Provide the (x, y) coordinate of the cell's center where the given text is located.  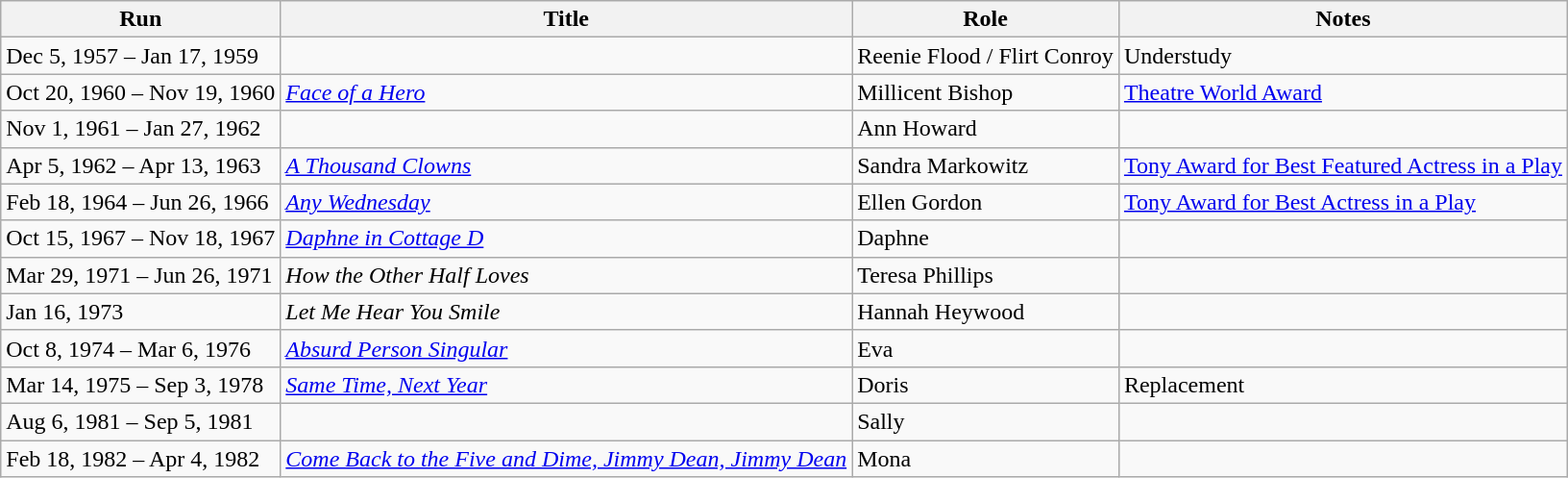
Mar 29, 1971 – Jun 26, 1971 (140, 275)
Let Me Hear You Smile (567, 312)
Aug 6, 1981 – Sep 5, 1981 (140, 421)
Mar 14, 1975 – Sep 3, 1978 (140, 385)
How the Other Half Loves (567, 275)
Feb 18, 1964 – Jun 26, 1966 (140, 202)
Daphne (986, 239)
Ellen Gordon (986, 202)
Title (567, 19)
Face of a Hero (567, 92)
Sandra Markowitz (986, 165)
Reenie Flood / Flirt Conroy (986, 56)
Role (986, 19)
Dec 5, 1957 – Jan 17, 1959 (140, 56)
Theatre World Award (1343, 92)
Sally (986, 421)
Any Wednesday (567, 202)
Jan 16, 1973 (140, 312)
A Thousand Clowns (567, 165)
Millicent Bishop (986, 92)
Replacement (1343, 385)
Oct 15, 1967 – Nov 18, 1967 (140, 239)
Oct 20, 1960 – Nov 19, 1960 (140, 92)
Mona (986, 459)
Oct 8, 1974 – Mar 6, 1976 (140, 348)
Feb 18, 1982 – Apr 4, 1982 (140, 459)
Apr 5, 1962 – Apr 13, 1963 (140, 165)
Doris (986, 385)
Nov 1, 1961 – Jan 27, 1962 (140, 129)
Eva (986, 348)
Ann Howard (986, 129)
Teresa Phillips (986, 275)
Notes (1343, 19)
Tony Award for Best Featured Actress in a Play (1343, 165)
Absurd Person Singular (567, 348)
Daphne in Cottage D (567, 239)
Hannah Heywood (986, 312)
Same Time, Next Year (567, 385)
Run (140, 19)
Come Back to the Five and Dime, Jimmy Dean, Jimmy Dean (567, 459)
Tony Award for Best Actress in a Play (1343, 202)
Understudy (1343, 56)
